Find where the given text appears and provide that cell's center as (x, y) coordinate. 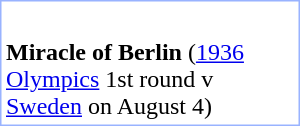
Miracle of Berlin (1936 Olympics 1st round v Sweden on August 4) (150, 80)
